Scan for the cell matching the given text and deliver its (X, Y) coordinate at center. 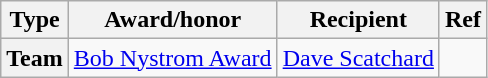
Recipient (358, 20)
Ref (462, 20)
Bob Nystrom Award (172, 58)
Team (35, 58)
Award/honor (172, 20)
Type (35, 20)
Dave Scatchard (358, 58)
